Extract the (x, y) coordinate from the center of the cell holding the provided text.  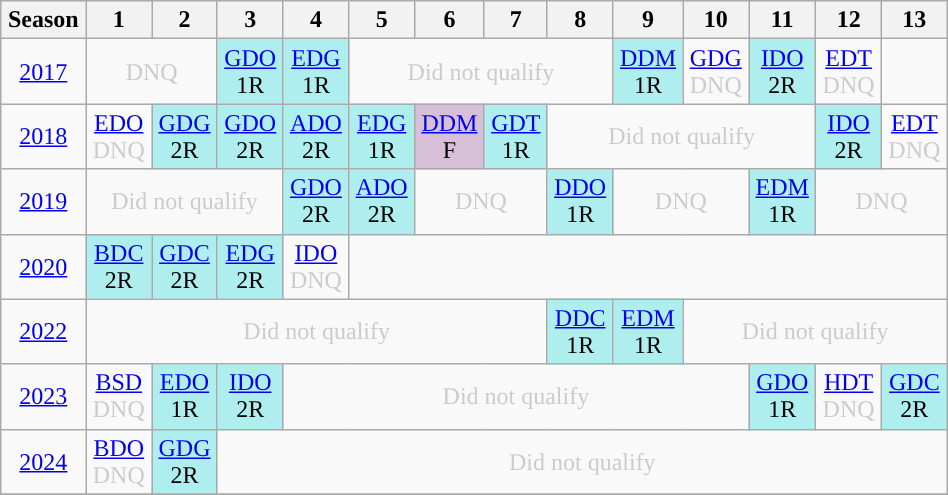
7 (516, 20)
DDM1R (648, 72)
2 (185, 20)
BDC2R (119, 266)
3 (250, 20)
5 (382, 20)
1 (119, 20)
HDTDNQ (849, 396)
DDMF (450, 136)
2022 (44, 332)
2017 (44, 72)
Season (44, 20)
DDC1R (580, 332)
GDGDNQ (716, 72)
BDODNQ (119, 462)
12 (849, 20)
2024 (44, 462)
2020 (44, 266)
10 (716, 20)
2018 (44, 136)
EDODNQ (119, 136)
EDO1R (185, 396)
EDG2R (250, 266)
2023 (44, 396)
9 (648, 20)
6 (450, 20)
IDODNQ (316, 266)
BSDDNQ (119, 396)
GDT1R (516, 136)
DDO1R (580, 202)
11 (782, 20)
2019 (44, 202)
4 (316, 20)
13 (914, 20)
8 (580, 20)
